Find where the given text appears and provide that cell's center as [X, Y] coordinate. 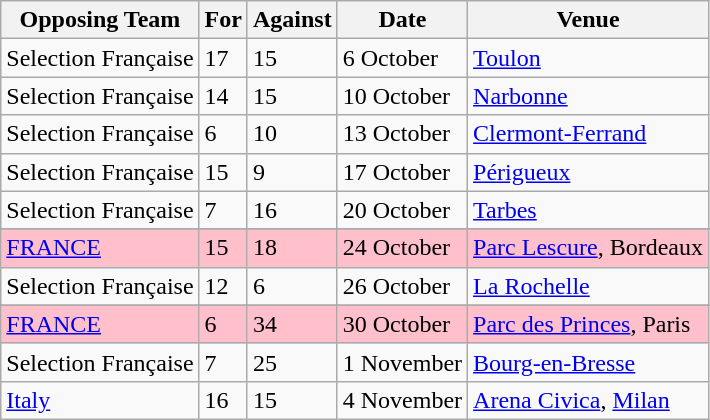
1 November [402, 362]
Périgueux [588, 172]
18 [292, 248]
Toulon [588, 58]
10 [292, 134]
Bourg-en-Bresse [588, 362]
4 November [402, 400]
25 [292, 362]
La Rochelle [588, 286]
30 October [402, 324]
Opposing Team [100, 20]
Parc Lescure, Bordeaux [588, 248]
6 October [402, 58]
Venue [588, 20]
Arena Civica, Milan [588, 400]
Narbonne [588, 96]
Parc des Princes, Paris [588, 324]
13 October [402, 134]
17 [223, 58]
Clermont-Ferrand [588, 134]
17 October [402, 172]
20 October [402, 210]
26 October [402, 286]
10 October [402, 96]
Tarbes [588, 210]
12 [223, 286]
24 October [402, 248]
9 [292, 172]
For [223, 20]
14 [223, 96]
Italy [100, 400]
34 [292, 324]
Against [292, 20]
Date [402, 20]
